Scan for the cell matching the given text and deliver its (X, Y) coordinate at center. 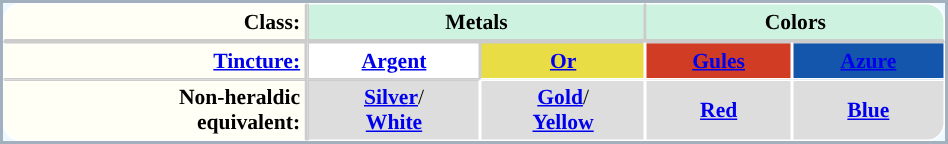
Colors (796, 22)
Non-heraldicequivalent: (155, 110)
Or (564, 60)
Red (719, 110)
Metals (476, 22)
Tincture: (155, 60)
Gules (719, 60)
Silver/White (394, 110)
Gold/Yellow (564, 110)
Azure (868, 60)
Class: (155, 22)
Blue (868, 110)
Argent (394, 60)
